Pinpoint the cell where the given text exists, returning its [x, y] midpoint coordinate. 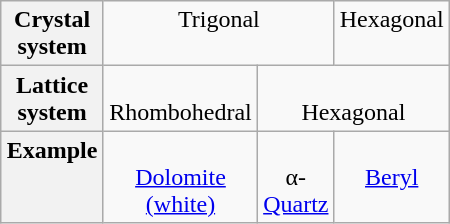
Example [52, 177]
Beryl [392, 177]
Trigonal [218, 34]
α-Quartz [296, 177]
Lattice system [52, 98]
Crystal system [52, 34]
Rhombohedral [180, 98]
Dolomite (white) [180, 177]
